Search for the cell housing the specified text and yield its [x, y] center coordinate. 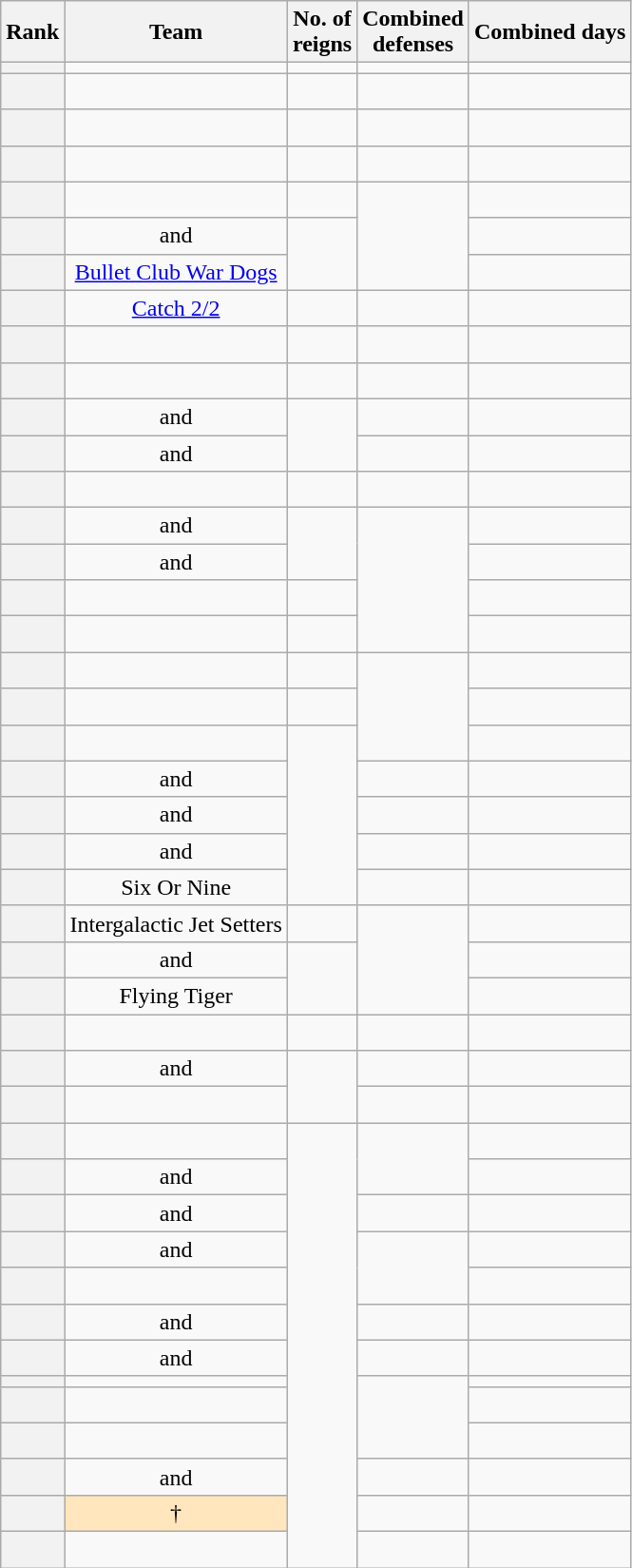
Bullet Club War Dogs [177, 272]
Six Or Nine [177, 887]
Flying Tiger [177, 996]
Catch 2/2 [177, 308]
Combined days [549, 32]
Team [177, 32]
No. ofreigns [321, 32]
† [177, 1513]
Combineddefenses [413, 32]
Intergalactic Jet Setters [177, 923]
Rank [32, 32]
